Scan for the cell matching the given text and deliver its [x, y] coordinate at center. 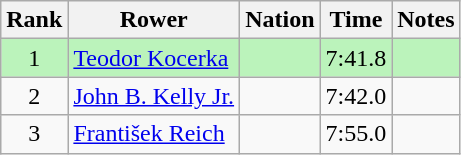
Rank [34, 20]
Teodor Kocerka [154, 58]
Rower [154, 20]
2 [34, 96]
7:55.0 [356, 134]
Time [356, 20]
3 [34, 134]
John B. Kelly Jr. [154, 96]
Nation [280, 20]
1 [34, 58]
František Reich [154, 134]
7:41.8 [356, 58]
7:42.0 [356, 96]
Notes [426, 20]
